Find where the given text appears and provide that cell's center as [x, y] coordinate. 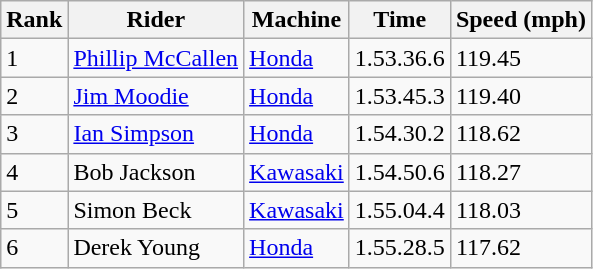
1.53.45.3 [400, 96]
117.62 [520, 248]
1.54.30.2 [400, 134]
Ian Simpson [156, 134]
Rank [34, 20]
6 [34, 248]
4 [34, 172]
Time [400, 20]
119.45 [520, 58]
Phillip McCallen [156, 58]
1 [34, 58]
118.03 [520, 210]
1.55.28.5 [400, 248]
Derek Young [156, 248]
Jim Moodie [156, 96]
Machine [297, 20]
3 [34, 134]
119.40 [520, 96]
1.54.50.6 [400, 172]
118.62 [520, 134]
1.55.04.4 [400, 210]
5 [34, 210]
1.53.36.6 [400, 58]
118.27 [520, 172]
Speed (mph) [520, 20]
Bob Jackson [156, 172]
Rider [156, 20]
2 [34, 96]
Simon Beck [156, 210]
